Pinpoint the cell where the given text exists, returning its (X, Y) midpoint coordinate. 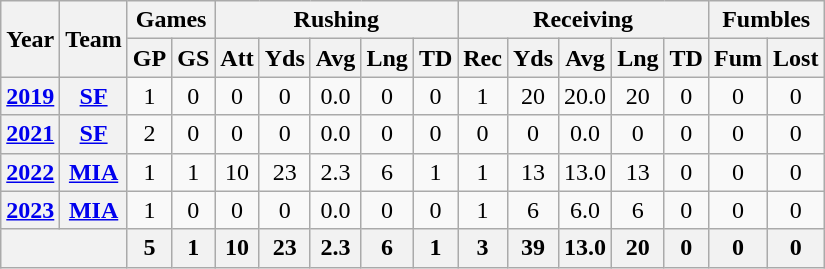
Receiving (584, 20)
6.0 (586, 210)
5 (149, 248)
Fumbles (766, 20)
2022 (30, 172)
2 (149, 134)
Rec (483, 58)
2023 (30, 210)
Team (94, 39)
Year (30, 39)
Att (237, 58)
3 (483, 248)
Games (170, 20)
Fum (738, 58)
2019 (30, 96)
Lost (796, 58)
2021 (30, 134)
GS (194, 58)
20.0 (586, 96)
39 (532, 248)
GP (149, 58)
Rushing (336, 20)
